Return the (x, y) coordinate for the center point of the cell that contains the specified text.  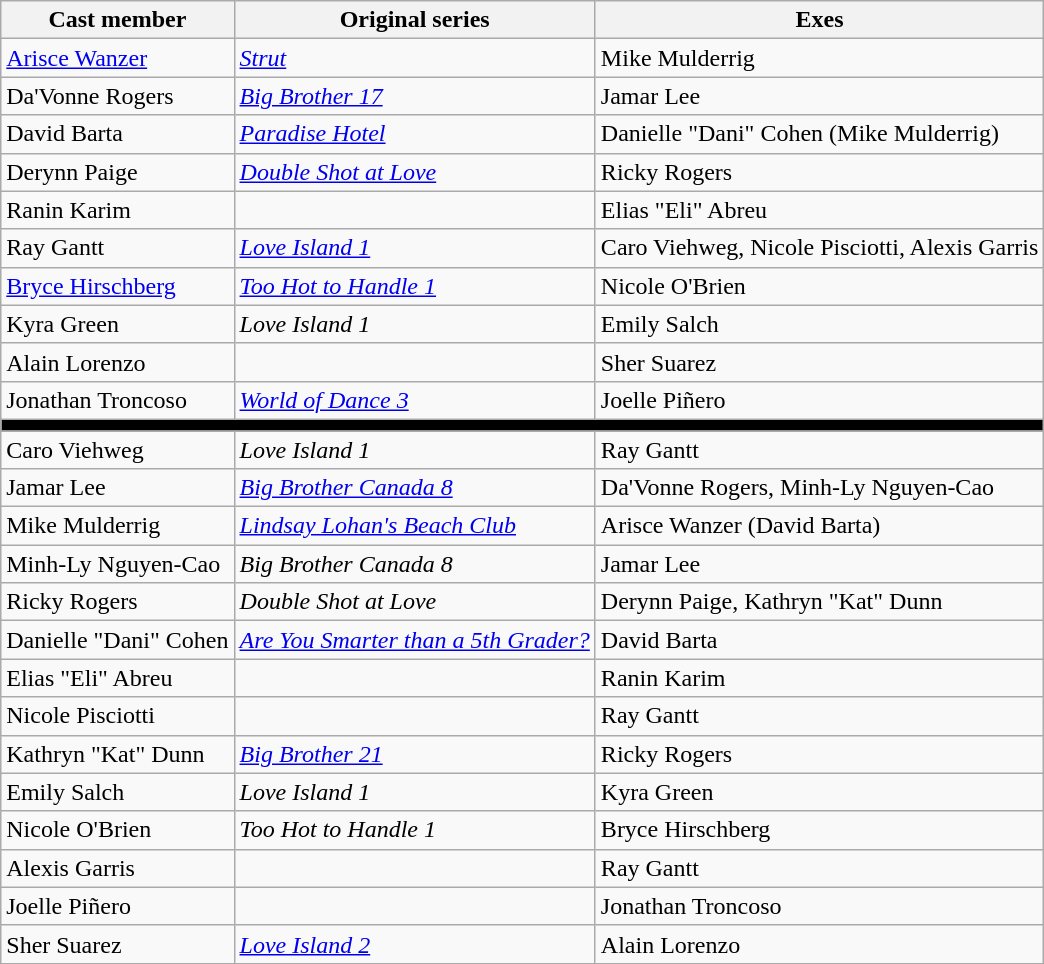
Love Island 2 (414, 944)
Caro Viehweg (118, 449)
Danielle "Dani" Cohen (Mike Mulderrig) (819, 134)
Are You Smarter than a 5th Grader? (414, 640)
World of Dance 3 (414, 400)
Derynn Paige, Kathryn "Kat" Dunn (819, 602)
Arisce Wanzer (David Barta) (819, 526)
Alexis Garris (118, 868)
Caro Viehweg, Nicole Pisciotti, Alexis Garris (819, 248)
Cast member (118, 20)
Minh-Ly Nguyen-Cao (118, 564)
Da'Vonne Rogers, Minh-Ly Nguyen-Cao (819, 488)
Danielle "Dani" Cohen (118, 640)
Original series (414, 20)
Big Brother 17 (414, 96)
Strut (414, 58)
Exes (819, 20)
Kathryn "Kat" Dunn (118, 754)
Nicole Pisciotti (118, 716)
Da'Vonne Rogers (118, 96)
Lindsay Lohan's Beach Club (414, 526)
Arisce Wanzer (118, 58)
Big Brother 21 (414, 754)
Paradise Hotel (414, 134)
Derynn Paige (118, 172)
